Search for the cell housing the specified text and yield its (X, Y) center coordinate. 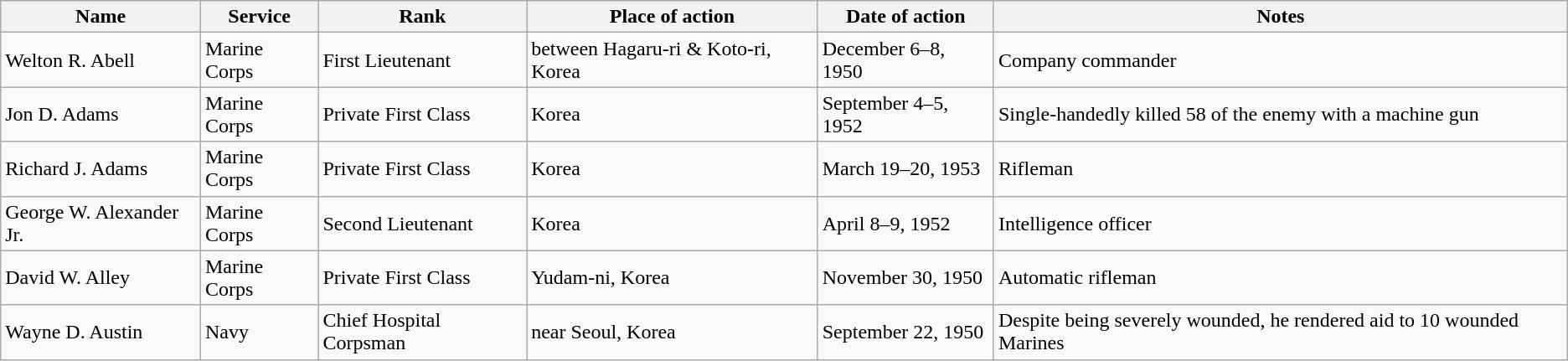
Name (101, 17)
David W. Alley (101, 278)
Second Lieutenant (422, 223)
Jon D. Adams (101, 114)
April 8–9, 1952 (905, 223)
George W. Alexander Jr. (101, 223)
March 19–20, 1953 (905, 169)
Automatic rifleman (1280, 278)
Place of action (673, 17)
Date of action (905, 17)
Single-handedly killed 58 of the enemy with a machine gun (1280, 114)
Despite being severely wounded, he rendered aid to 10 wounded Marines (1280, 332)
Chief Hospital Corpsman (422, 332)
Intelligence officer (1280, 223)
November 30, 1950 (905, 278)
Wayne D. Austin (101, 332)
Notes (1280, 17)
near Seoul, Korea (673, 332)
Welton R. Abell (101, 60)
Navy (260, 332)
First Lieutenant (422, 60)
September 4–5, 1952 (905, 114)
Rank (422, 17)
Rifleman (1280, 169)
December 6–8, 1950 (905, 60)
Yudam-ni, Korea (673, 278)
between Hagaru-ri & Koto-ri, Korea (673, 60)
September 22, 1950 (905, 332)
Service (260, 17)
Company commander (1280, 60)
Richard J. Adams (101, 169)
